Determine the [x, y] coordinate at the center of the cell enclosing the given text.  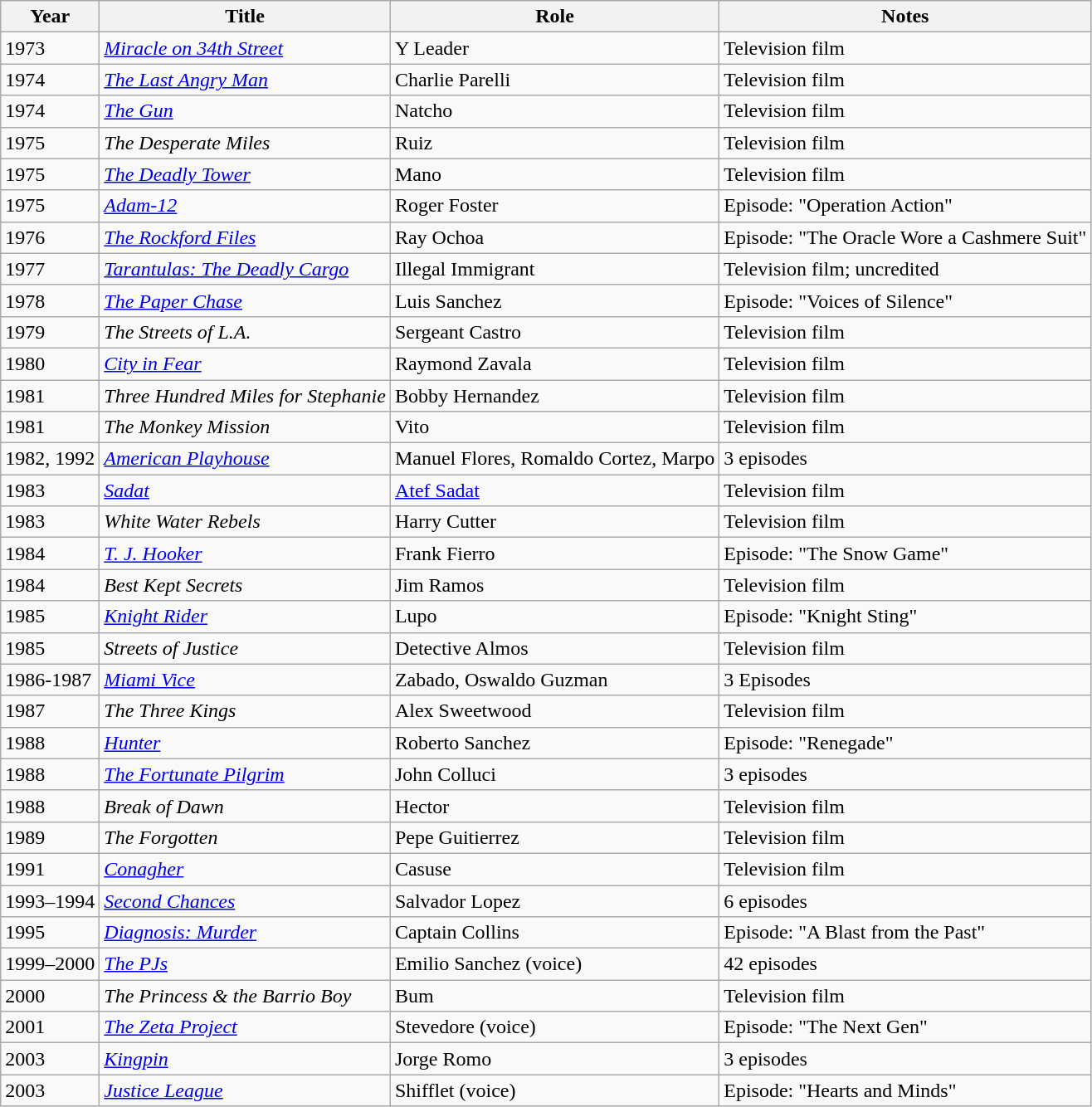
Title [246, 17]
Hector [554, 806]
Frank Fierro [554, 553]
Mano [554, 174]
Break of Dawn [246, 806]
1977 [50, 269]
The Gun [246, 111]
Natcho [554, 111]
Three Hundred Miles for Stephanie [246, 396]
Atef Sadat [554, 490]
1986-1987 [50, 680]
Episode: "Operation Action" [905, 206]
Episode: "Knight Sting" [905, 617]
Conagher [246, 869]
The Fortunate Pilgrim [246, 774]
1995 [50, 933]
Roberto Sanchez [554, 743]
The Three Kings [246, 711]
Raymond Zavala [554, 363]
Detective Almos [554, 648]
Episode: "Voices of Silence" [905, 300]
American Playhouse [246, 459]
Knight Rider [246, 617]
Role [554, 17]
The Forgotten [246, 837]
Miracle on 34th Street [246, 48]
Hunter [246, 743]
Episode: "A Blast from the Past" [905, 933]
1978 [50, 300]
Second Chances [246, 900]
Roger Foster [554, 206]
Sadat [246, 490]
Adam-12 [246, 206]
The Last Angry Man [246, 80]
Diagnosis: Murder [246, 933]
Captain Collins [554, 933]
1999–2000 [50, 964]
Charlie Parelli [554, 80]
2001 [50, 1027]
The Desperate Miles [246, 143]
1989 [50, 837]
6 episodes [905, 900]
Alex Sweetwood [554, 711]
Bum [554, 996]
Zabado, Oswaldo Guzman [554, 680]
Bobby Hernandez [554, 396]
Jim Ramos [554, 585]
1976 [50, 237]
The Paper Chase [246, 300]
Pepe Guitierrez [554, 837]
1980 [50, 363]
Best Kept Secrets [246, 585]
Sergeant Castro [554, 332]
T. J. Hooker [246, 553]
The PJs [246, 964]
The Streets of L.A. [246, 332]
Salvador Lopez [554, 900]
Manuel Flores, Romaldo Cortez, Marpo [554, 459]
Miami Vice [246, 680]
Streets of Justice [246, 648]
Episode: "The Next Gen" [905, 1027]
Episode: "Renegade" [905, 743]
2000 [50, 996]
1991 [50, 869]
Vito [554, 427]
Lupo [554, 617]
Tarantulas: The Deadly Cargo [246, 269]
The Monkey Mission [246, 427]
City in Fear [246, 363]
Episode: "Hearts and Minds" [905, 1090]
The Princess & the Barrio Boy [246, 996]
Emilio Sanchez (voice) [554, 964]
Luis Sanchez [554, 300]
The Deadly Tower [246, 174]
Harry Cutter [554, 522]
1987 [50, 711]
1993–1994 [50, 900]
Episode: "The Oracle Wore a Cashmere Suit" [905, 237]
Illegal Immigrant [554, 269]
White Water Rebels [246, 522]
3 Episodes [905, 680]
42 episodes [905, 964]
Shifflet (voice) [554, 1090]
Year [50, 17]
Television film; uncredited [905, 269]
1973 [50, 48]
Episode: "The Snow Game" [905, 553]
John Colluci [554, 774]
Kingpin [246, 1059]
The Zeta Project [246, 1027]
Jorge Romo [554, 1059]
Notes [905, 17]
Y Leader [554, 48]
Ray Ochoa [554, 237]
1979 [50, 332]
Casuse [554, 869]
Justice League [246, 1090]
The Rockford Files [246, 237]
1982, 1992 [50, 459]
Stevedore (voice) [554, 1027]
Ruiz [554, 143]
